Detect which cell encompasses the target text, then output its (x, y) center coordinate. 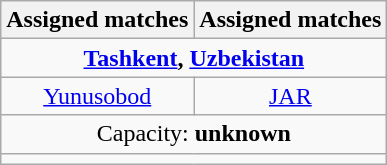
JAR (290, 96)
Yunusobod (98, 96)
Tashkent, Uzbekistan (194, 58)
Capacity: unknown (194, 134)
